Identify which cell holds the provided text, then report its (X, Y) central coordinate. 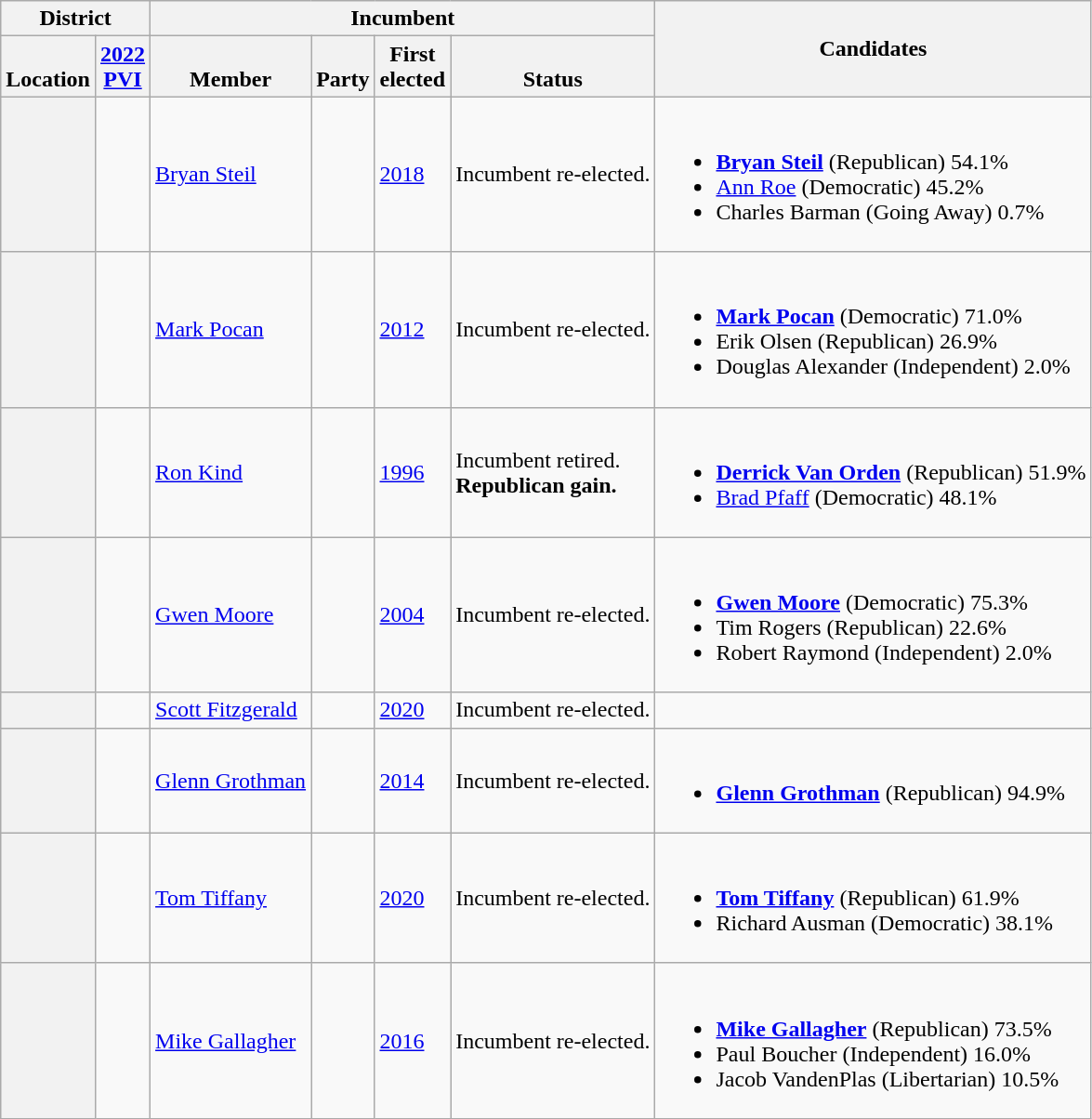
Candidates (874, 48)
2004 (413, 615)
2022PVI (123, 67)
Mark Pocan (230, 329)
Incumbent retired.Republican gain. (553, 472)
2014 (413, 781)
1996 (413, 472)
Party (343, 67)
2012 (413, 329)
Mike Gallagher (Republican) 73.5%Paul Boucher (Independent) 16.0%Jacob VandenPlas (Libertarian) 10.5% (874, 1041)
Ron Kind (230, 472)
District (76, 19)
2018 (413, 175)
Gwen Moore (230, 615)
Bryan Steil (Republican) 54.1%Ann Roe (Democratic) 45.2%Charles Barman (Going Away) 0.7% (874, 175)
Status (553, 67)
Gwen Moore (Democratic) 75.3%Tim Rogers (Republican) 22.6%Robert Raymond (Independent) 2.0% (874, 615)
Member (230, 67)
Tom Tiffany (Republican) 61.9%Richard Ausman (Democratic) 38.1% (874, 898)
Glenn Grothman (Republican) 94.9% (874, 781)
Glenn Grothman (230, 781)
Mark Pocan (Democratic) 71.0%Erik Olsen (Republican) 26.9%Douglas Alexander (Independent) 2.0% (874, 329)
Bryan Steil (230, 175)
Location (48, 67)
Firstelected (413, 67)
2016 (413, 1041)
Scott Fitzgerald (230, 710)
Incumbent (403, 19)
Tom Tiffany (230, 898)
Derrick Van Orden (Republican) 51.9%Brad Pfaff (Democratic) 48.1% (874, 472)
Mike Gallagher (230, 1041)
